Scan for the cell matching the given text and deliver its [X, Y] coordinate at center. 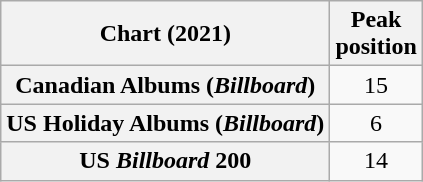
Canadian Albums (Billboard) [166, 85]
Chart (2021) [166, 34]
Peakposition [376, 34]
US Billboard 200 [166, 161]
6 [376, 123]
US Holiday Albums (Billboard) [166, 123]
14 [376, 161]
15 [376, 85]
